From the cell containing the given text, extract its center point as [X, Y] coordinate. 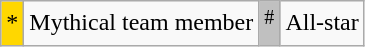
All-star [322, 24]
Mythical team member [142, 24]
# [270, 24]
* [12, 24]
